Return the (x, y) coordinate for the center point of the cell that contains the specified text.  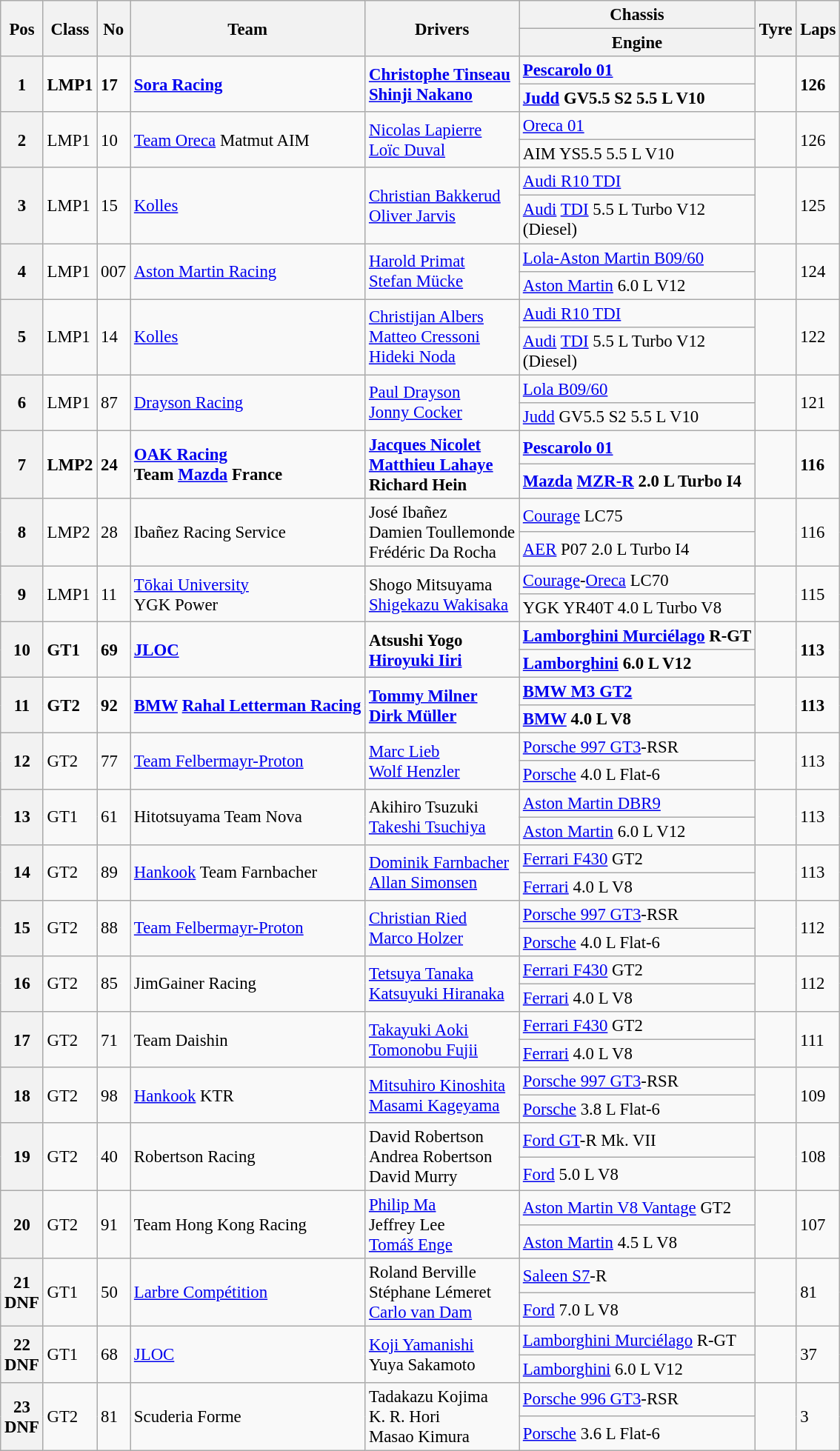
Tommy Milner Dirk Müller (442, 705)
125 (818, 205)
AER P07 2.0 L Turbo I4 (637, 550)
Aston Martin 4.5 L V8 (637, 1242)
Lola-Aston Martin B09/60 (637, 258)
18 (22, 1095)
Koji Yamanishi Yuya Sakamoto (442, 1354)
89 (114, 873)
Philip Ma Jeffrey Lee Tomáš Enge (442, 1225)
111 (818, 1040)
Engine (637, 43)
9 (22, 594)
Nicolas Lapierre Loïc Duval (442, 139)
5 (22, 337)
Chassis (637, 15)
BMW Rahal Letterman Racing (247, 705)
Laps (818, 28)
28 (114, 533)
7 (22, 464)
David Robertson Andrea Robertson David Murry (442, 1157)
4 (22, 271)
José Ibañez Damien Toullemonde Frédéric Da Rocha (442, 533)
Porsche 996 GT3-RSR (637, 1399)
Team Daishin (247, 1040)
71 (114, 1040)
122 (818, 337)
Mazda MZR-R 2.0 L Turbo I4 (637, 481)
Aston Martin DBR9 (637, 803)
61 (114, 816)
121 (818, 403)
Hankook KTR (247, 1095)
OAK Racing Team Mazda France (247, 464)
Ford GT-R Mk. VII (637, 1140)
69 (114, 650)
Ford 5.0 L V8 (637, 1174)
Drayson Racing (247, 403)
16 (22, 984)
19 (22, 1157)
68 (114, 1354)
Tetsuya Tanaka Katsuyuki Hiranaka (442, 984)
6 (22, 403)
50 (114, 1293)
007 (114, 271)
Christophe Tinseau Shinji Nakano (442, 84)
115 (818, 594)
20 (22, 1225)
Christijan Albers Matteo Cressoni Hideki Noda (442, 337)
24 (114, 464)
Hankook Team Farnbacher (247, 873)
Christian Ried Marco Holzer (442, 929)
Akihiro Tsuzuki Takeshi Tsuchiya (442, 816)
88 (114, 929)
Pos (22, 28)
Larbre Compétition (247, 1293)
98 (114, 1095)
Atsushi Yogo Hiroyuki Iiri (442, 650)
No (114, 28)
87 (114, 403)
40 (114, 1157)
22DNF (22, 1354)
8 (22, 533)
108 (818, 1157)
107 (818, 1225)
Aston Martin V8 Vantage GT2 (637, 1208)
JimGainer Racing (247, 984)
2 (22, 139)
Shogo Mitsuyama Shigekazu Wakisaka (442, 594)
Hitotsuyama Team Nova (247, 816)
Christian Bakkerud Oliver Jarvis (442, 205)
Harold Primat Stefan Mücke (442, 271)
Dominik Farnbacher Allan Simonsen (442, 873)
23DNF (22, 1416)
Paul Drayson Jonny Cocker (442, 403)
92 (114, 705)
Sora Racing (247, 84)
Team (247, 28)
Ibañez Racing Service (247, 533)
Porsche 3.8 L Flat-6 (637, 1110)
13 (22, 816)
Courage-Oreca LC70 (637, 580)
91 (114, 1225)
12 (22, 761)
109 (818, 1095)
85 (114, 984)
YGK YR40T 4.0 L Turbo V8 (637, 608)
Saleen S7-R (637, 1276)
Drivers (442, 28)
Oreca 01 (637, 126)
Marc Lieb Wolf Henzler (442, 761)
1 (22, 84)
Tōkai University YGK Power (247, 594)
Class (70, 28)
Courage LC75 (637, 516)
37 (818, 1354)
Team Oreca Matmut AIM (247, 139)
BMW M3 GT2 (637, 692)
Tadakazu Kojima K. R. Hori Masao Kimura (442, 1416)
Tyre (776, 28)
Lola B09/60 (637, 389)
Roland Berville Stéphane Lémeret Carlo van Dam (442, 1293)
Ford 7.0 L V8 (637, 1310)
Robertson Racing (247, 1157)
Team Hong Kong Racing (247, 1225)
Mitsuhiro Kinoshita Masami Kageyama (442, 1095)
Jacques Nicolet Matthieu Lahaye Richard Hein (442, 464)
124 (818, 271)
21DNF (22, 1293)
Takayuki Aoki Tomonobu Fujii (442, 1040)
Porsche 3.6 L Flat-6 (637, 1433)
AIM YS5.5 5.5 L V10 (637, 154)
77 (114, 761)
Scuderia Forme (247, 1416)
Aston Martin Racing (247, 271)
BMW 4.0 L V8 (637, 719)
